For the text-containing cell, return its midpoint in [x, y] coordinate format. 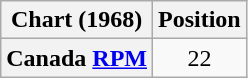
Canada RPM [77, 58]
22 [200, 58]
Chart (1968) [77, 20]
Position [200, 20]
